Pinpoint the cell where the given text exists, returning its (x, y) midpoint coordinate. 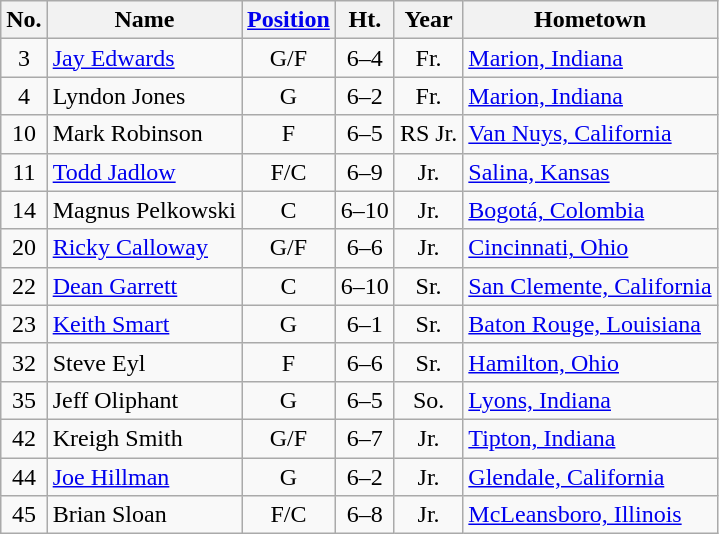
Name (144, 20)
Cincinnati, Ohio (590, 248)
44 (24, 477)
4 (24, 96)
6–9 (364, 172)
Jeff Oliphant (144, 400)
Position (289, 20)
Joe Hillman (144, 477)
Lyndon Jones (144, 96)
6–1 (364, 324)
Glendale, California (590, 477)
Bogotá, Colombia (590, 210)
Tipton, Indiana (590, 438)
11 (24, 172)
6–7 (364, 438)
Salina, Kansas (590, 172)
3 (24, 58)
Ricky Calloway (144, 248)
14 (24, 210)
Hamilton, Ohio (590, 362)
Kreigh Smith (144, 438)
20 (24, 248)
Baton Rouge, Louisiana (590, 324)
Magnus Pelkowski (144, 210)
6–4 (364, 58)
22 (24, 286)
10 (24, 134)
Jay Edwards (144, 58)
6–8 (364, 515)
Mark Robinson (144, 134)
Steve Eyl (144, 362)
Dean Garrett (144, 286)
23 (24, 324)
Brian Sloan (144, 515)
32 (24, 362)
McLeansboro, Illinois (590, 515)
Hometown (590, 20)
So. (428, 400)
Year (428, 20)
Lyons, Indiana (590, 400)
42 (24, 438)
Van Nuys, California (590, 134)
San Clemente, California (590, 286)
45 (24, 515)
Todd Jadlow (144, 172)
RS Jr. (428, 134)
35 (24, 400)
Ht. (364, 20)
Keith Smart (144, 324)
No. (24, 20)
